Output the (x, y) coordinate of the center of the cell containing the given text.  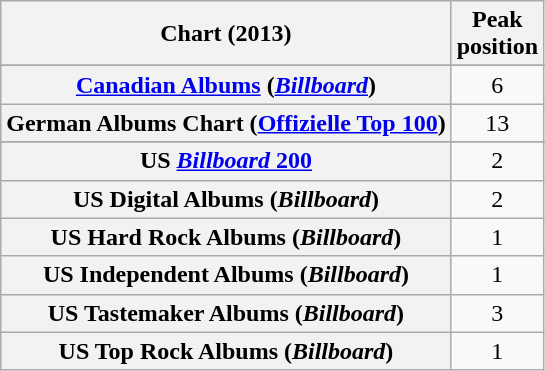
US Digital Albums (Billboard) (226, 199)
Chart (2013) (226, 34)
Canadian Albums (Billboard) (226, 85)
6 (497, 85)
13 (497, 123)
US Tastemaker Albums (Billboard) (226, 313)
US Billboard 200 (226, 161)
German Albums Chart (Offizielle Top 100) (226, 123)
US Top Rock Albums (Billboard) (226, 351)
Peakposition (497, 34)
US Hard Rock Albums (Billboard) (226, 237)
US Independent Albums (Billboard) (226, 275)
3 (497, 313)
